Extract the (x, y) coordinate from the center of the cell holding the provided text.  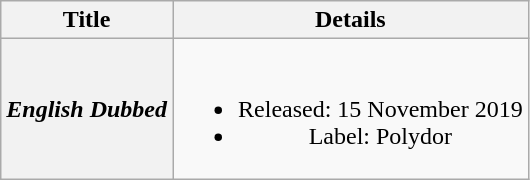
English Dubbed (87, 109)
Released: 15 November 2019Label: Polydor (351, 109)
Details (351, 20)
Title (87, 20)
